Locate the cell with the specified text and output its [X, Y] center coordinate. 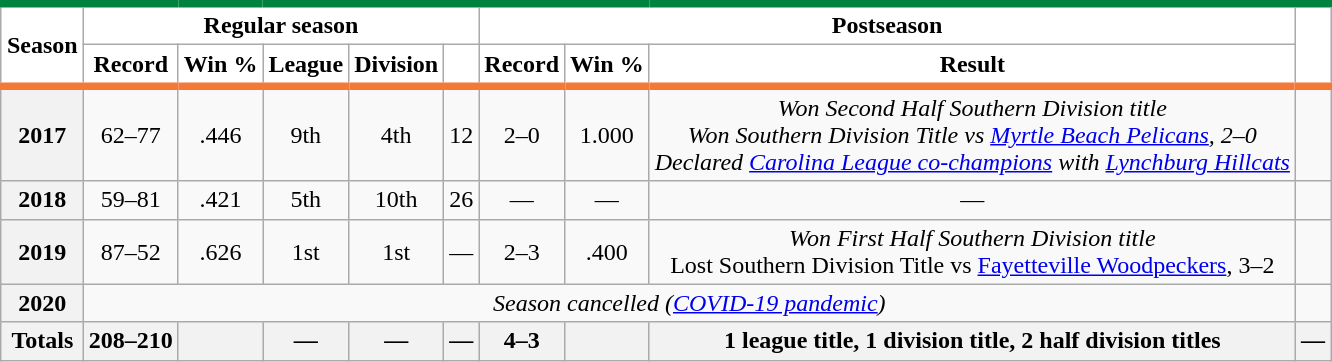
Postseason [888, 24]
Won First Half Southern Division titleLost Southern Division Title vs Fayetteville Woodpeckers, 3–2 [972, 252]
26 [462, 200]
2–3 [522, 252]
5th [306, 200]
1 league title, 1 division title, 2 half division titles [972, 341]
Season cancelled (COVID-19 pandemic) [689, 303]
.421 [220, 200]
12 [462, 134]
2019 [42, 252]
4th [396, 134]
.446 [220, 134]
Totals [42, 341]
.626 [220, 252]
1.000 [608, 134]
2020 [42, 303]
Regular season [281, 24]
Season [42, 45]
4–3 [522, 341]
208–210 [130, 341]
Division [396, 66]
Result [972, 66]
87–52 [130, 252]
2018 [42, 200]
2–0 [522, 134]
2017 [42, 134]
62–77 [130, 134]
9th [306, 134]
10th [396, 200]
League [306, 66]
.400 [608, 252]
59–81 [130, 200]
